Provide the [x, y] coordinate of the cell's center where the given text is located.  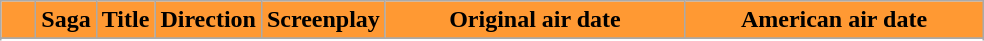
Title [126, 20]
Saga [66, 20]
American air date [834, 20]
Original air date [534, 20]
Screenplay [323, 20]
Direction [208, 20]
